Extract the [X, Y] coordinate from the center of the cell holding the provided text.  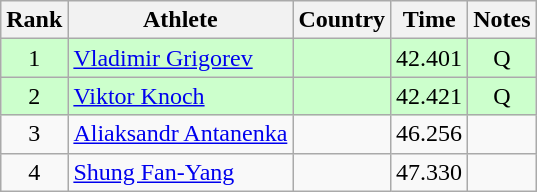
42.401 [430, 58]
Shung Fan-Yang [180, 172]
Aliaksandr Antanenka [180, 134]
46.256 [430, 134]
4 [34, 172]
Time [430, 20]
2 [34, 96]
42.421 [430, 96]
47.330 [430, 172]
Rank [34, 20]
1 [34, 58]
Country [342, 20]
Viktor Knoch [180, 96]
Vladimir Grigorev [180, 58]
Notes [502, 20]
Athlete [180, 20]
3 [34, 134]
